Identify which cell holds the provided text, then report its (x, y) central coordinate. 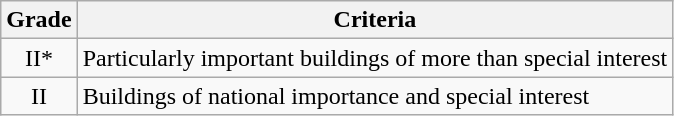
Grade (39, 20)
II (39, 96)
Buildings of national importance and special interest (375, 96)
Criteria (375, 20)
II* (39, 58)
Particularly important buildings of more than special interest (375, 58)
